Return (X, Y) of the center of cell containing provided text 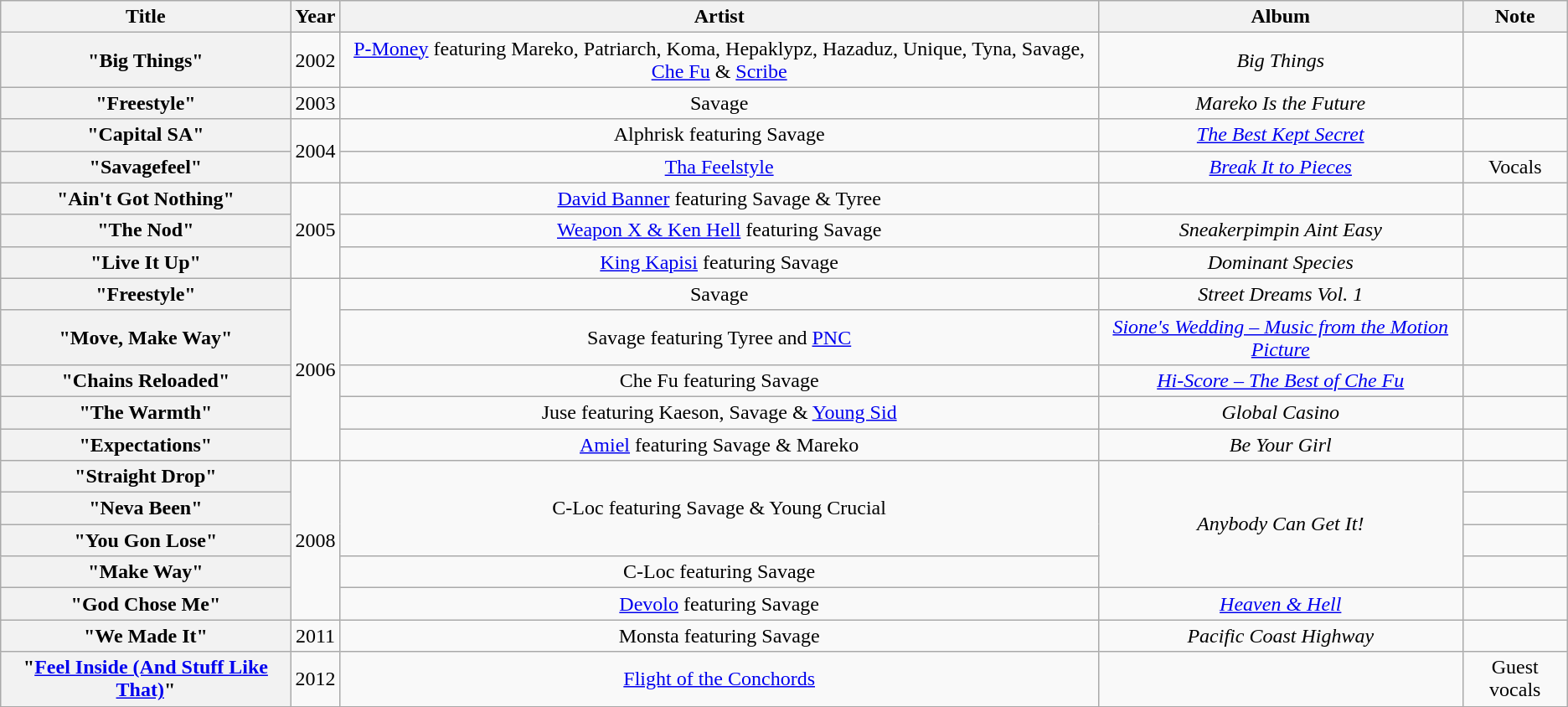
Alphrisk featuring Savage (719, 135)
Hi-Score – The Best of Che Fu (1280, 380)
"Straight Drop" (146, 477)
Title (146, 17)
2006 (315, 369)
2011 (315, 636)
"Ain't Got Nothing" (146, 199)
2002 (315, 60)
"The Nod" (146, 230)
Flight of the Conchords (719, 679)
Tha Feelstyle (719, 167)
Anybody Can Get It! (1280, 524)
Album (1280, 17)
2003 (315, 103)
Vocals (1514, 167)
"Savagefeel" (146, 167)
2008 (315, 540)
Savage featuring Tyree and PNC (719, 337)
"Neva Been" (146, 508)
"The Warmth" (146, 412)
"Make Way" (146, 572)
2012 (315, 679)
C-Loc featuring Savage (719, 572)
David Banner featuring Savage & Tyree (719, 199)
"Capital SA" (146, 135)
Street Dreams Vol. 1 (1280, 294)
Amiel featuring Savage & Mareko (719, 445)
Juse featuring Kaeson, Savage & Young Sid (719, 412)
2004 (315, 151)
"Chains Reloaded" (146, 380)
Devolo featuring Savage (719, 604)
P-Money featuring Mareko, Patriarch, Koma, Hepaklypz, Hazaduz, Unique, Tyna, Savage, Che Fu & Scribe (719, 60)
"Feel Inside (And Stuff Like That)" (146, 679)
"Move, Make Way" (146, 337)
"Big Things" (146, 60)
Artist (719, 17)
"Live It Up" (146, 262)
"You Gon Lose" (146, 540)
Be Your Girl (1280, 445)
"Expectations" (146, 445)
Break It to Pieces (1280, 167)
King Kapisi featuring Savage (719, 262)
2005 (315, 230)
Mareko Is the Future (1280, 103)
The Best Kept Secret (1280, 135)
"We Made It" (146, 636)
Sione's Wedding – Music from the Motion Picture (1280, 337)
Sneakerpimpin Aint Easy (1280, 230)
Dominant Species (1280, 262)
Global Casino (1280, 412)
Guest vocals (1514, 679)
Weapon X & Ken Hell featuring Savage (719, 230)
Che Fu featuring Savage (719, 380)
Monsta featuring Savage (719, 636)
Heaven & Hell (1280, 604)
C-Loc featuring Savage & Young Crucial (719, 508)
Big Things (1280, 60)
"God Chose Me" (146, 604)
Year (315, 17)
Note (1514, 17)
Pacific Coast Highway (1280, 636)
